Determine the [X, Y] coordinate at the center of the cell enclosing the given text.  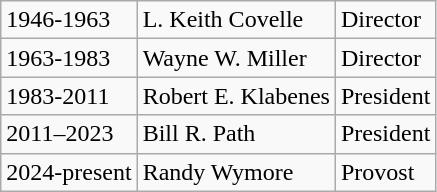
Bill R. Path [236, 134]
Wayne W. Miller [236, 58]
1963-1983 [69, 58]
Provost [385, 172]
Robert E. Klabenes [236, 96]
1983-2011 [69, 96]
1946-1963 [69, 20]
2011–2023 [69, 134]
L. Keith Covelle [236, 20]
2024-present [69, 172]
Randy Wymore [236, 172]
